Scan for the cell matching the given text and deliver its (x, y) coordinate at center. 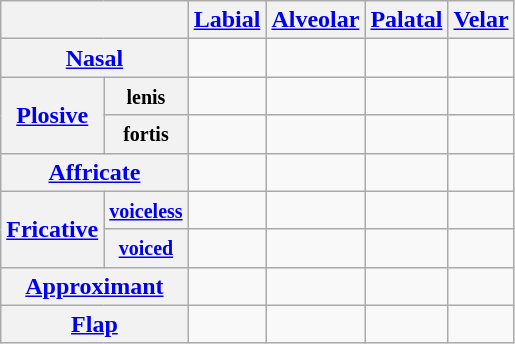
voiceless (146, 210)
lenis (146, 96)
Labial (227, 20)
Velar (481, 20)
Affricate (94, 172)
Fricative (52, 229)
fortis (146, 134)
Approximant (94, 286)
Alveolar (316, 20)
Palatal (406, 20)
Flap (94, 324)
Nasal (94, 58)
Plosive (52, 115)
voiced (146, 248)
